Provide the [X, Y] coordinate of the cell's center where the given text is located.  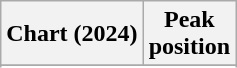
Peakposition [189, 34]
Chart (2024) [72, 34]
